Search for the cell housing the specified text and yield its [X, Y] center coordinate. 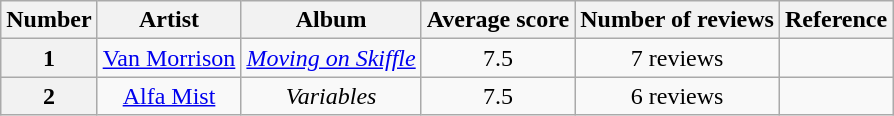
Reference [836, 20]
Average score [498, 20]
Album [331, 20]
Number of reviews [678, 20]
6 reviews [678, 96]
Number [49, 20]
7 reviews [678, 58]
1 [49, 58]
Alfa Mist [169, 96]
Artist [169, 20]
2 [49, 96]
Moving on Skiffle [331, 58]
Variables [331, 96]
Van Morrison [169, 58]
